Find where the given text appears and provide that cell's center as [x, y] coordinate. 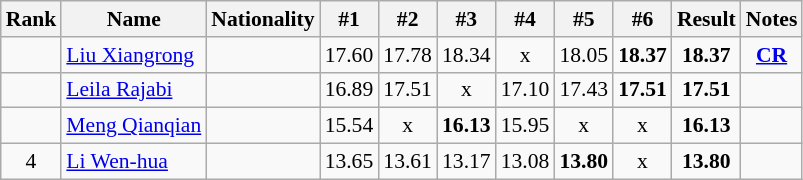
Meng Qianqian [134, 126]
Nationality [262, 19]
Li Wen-hua [134, 162]
13.17 [466, 162]
17.60 [350, 55]
16.89 [350, 90]
#3 [466, 19]
#4 [526, 19]
13.61 [408, 162]
#6 [642, 19]
Result [706, 19]
4 [32, 162]
Notes [772, 19]
17.78 [408, 55]
#5 [584, 19]
#2 [408, 19]
13.08 [526, 162]
Liu Xiangrong [134, 55]
15.54 [350, 126]
Rank [32, 19]
Leila Rajabi [134, 90]
Name [134, 19]
13.65 [350, 162]
15.95 [526, 126]
18.05 [584, 55]
17.43 [584, 90]
CR [772, 55]
17.10 [526, 90]
#1 [350, 19]
18.34 [466, 55]
